Capture the cell that displays the provided text and extract its [x, y] central coordinate. 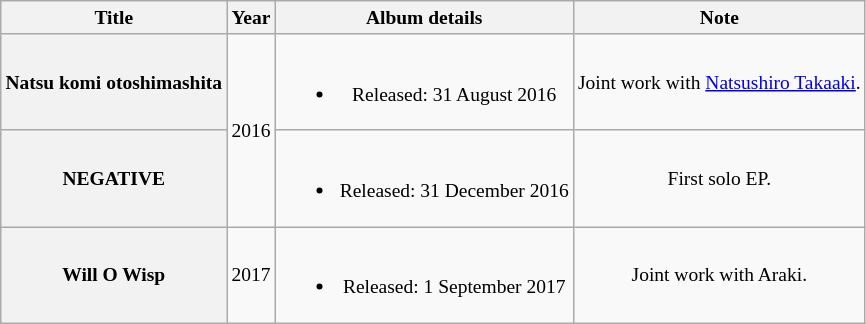
Joint work with Araki. [719, 275]
Joint work with Natsushiro Takaaki. [719, 82]
Album details [424, 18]
2017 [251, 275]
Released: 1 September 2017 [424, 275]
Natsu komi otoshimashita [114, 82]
Released: 31 August 2016 [424, 82]
First solo EP. [719, 178]
Year [251, 18]
Note [719, 18]
NEGATIVE [114, 178]
Released: 31 December 2016 [424, 178]
2016 [251, 130]
Will O Wisp [114, 275]
Title [114, 18]
